For the text-containing cell, return its midpoint in [x, y] coordinate format. 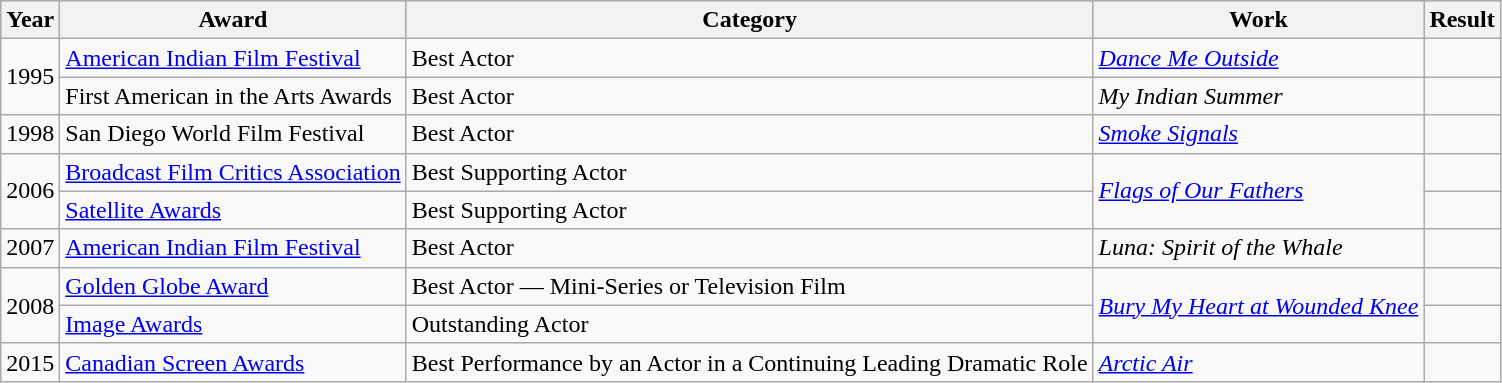
Golden Globe Award [233, 286]
Year [30, 20]
Image Awards [233, 324]
Result [1462, 20]
2008 [30, 305]
Award [233, 20]
1998 [30, 134]
Bury My Heart at Wounded Knee [1258, 305]
Work [1258, 20]
Smoke Signals [1258, 134]
First American in the Arts Awards [233, 96]
Category [750, 20]
Luna: Spirit of the Whale [1258, 248]
1995 [30, 77]
Flags of Our Fathers [1258, 191]
My Indian Summer [1258, 96]
Best Actor — Mini-Series or Television Film [750, 286]
2007 [30, 248]
Dance Me Outside [1258, 58]
San Diego World Film Festival [233, 134]
Best Performance by an Actor in a Continuing Leading Dramatic Role [750, 362]
Canadian Screen Awards [233, 362]
2015 [30, 362]
Arctic Air [1258, 362]
Broadcast Film Critics Association [233, 172]
Satellite Awards [233, 210]
Outstanding Actor [750, 324]
2006 [30, 191]
